Detect which cell encompasses the target text, then output its (x, y) center coordinate. 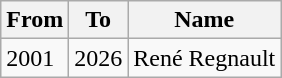
2001 (35, 58)
2026 (98, 58)
René Regnault (204, 58)
From (35, 20)
To (98, 20)
Name (204, 20)
